Locate the cell with the specified text and output its (x, y) center coordinate. 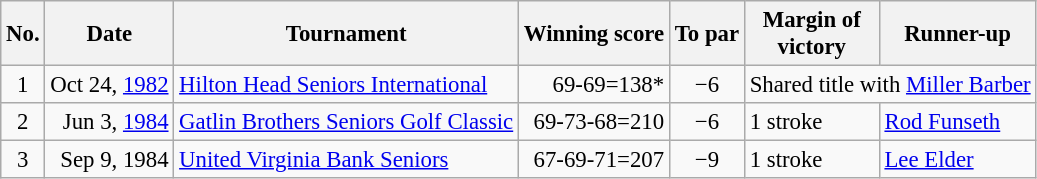
To par (706, 34)
Jun 3, 1984 (110, 122)
3 (23, 160)
2 (23, 122)
Lee Elder (958, 160)
Winning score (594, 34)
Gatlin Brothers Seniors Golf Classic (346, 122)
No. (23, 34)
Rod Funseth (958, 122)
Sep 9, 1984 (110, 160)
67-69-71=207 (594, 160)
69-73-68=210 (594, 122)
Runner-up (958, 34)
Margin ofvictory (812, 34)
Shared title with Miller Barber (890, 85)
−9 (706, 160)
Hilton Head Seniors International (346, 85)
69-69=138* (594, 85)
Date (110, 34)
United Virginia Bank Seniors (346, 160)
Oct 24, 1982 (110, 85)
Tournament (346, 34)
1 (23, 85)
